Scan for the cell matching the given text and deliver its [X, Y] coordinate at center. 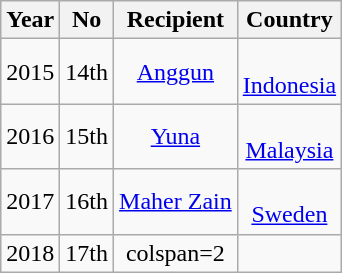
colspan=2 [176, 253]
2016 [30, 136]
Anggun [176, 72]
2017 [30, 202]
Sweden [289, 202]
14th [87, 72]
Country [289, 20]
Malaysia [289, 136]
17th [87, 253]
Maher Zain [176, 202]
2015 [30, 72]
No [87, 20]
Indonesia [289, 72]
Yuna [176, 136]
Year [30, 20]
16th [87, 202]
15th [87, 136]
2018 [30, 253]
Recipient [176, 20]
